Search for the cell housing the specified text and yield its [X, Y] center coordinate. 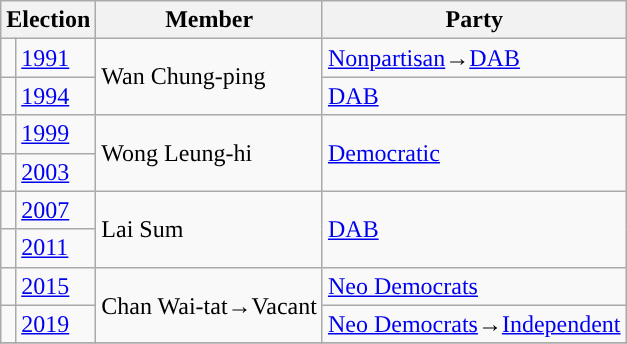
2003 [56, 172]
Neo Democrats→Independent [474, 324]
Election [48, 20]
Party [474, 20]
Lai Sum [210, 229]
Neo Democrats [474, 286]
2011 [56, 248]
2015 [56, 286]
1999 [56, 134]
1991 [56, 58]
1994 [56, 96]
Chan Wai-tat→Vacant [210, 305]
Nonpartisan→DAB [474, 58]
2019 [56, 324]
Wan Chung-ping [210, 77]
Democratic [474, 153]
2007 [56, 210]
Wong Leung-hi [210, 153]
Member [210, 20]
